Provide the [X, Y] coordinate of the cell's center where the given text is located.  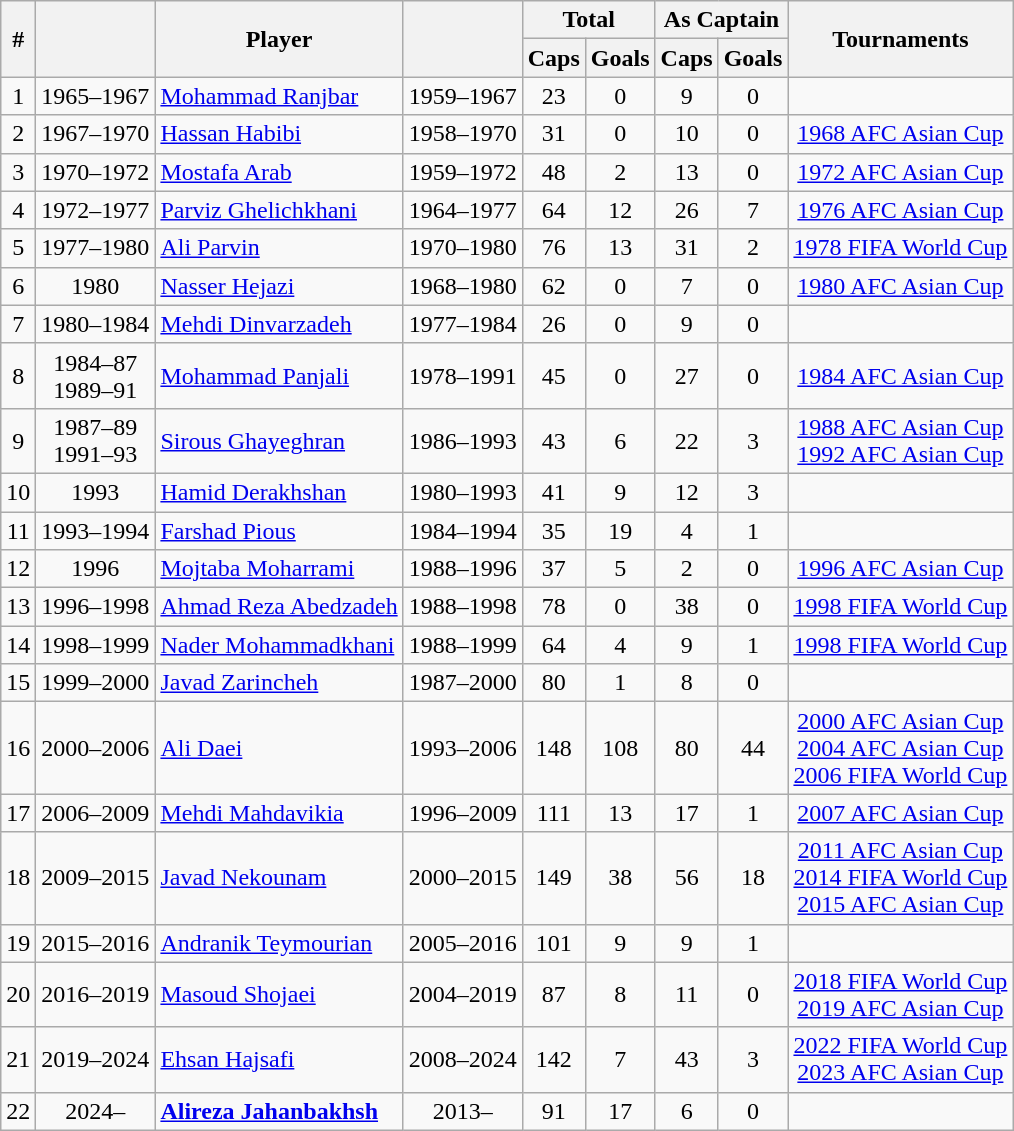
76 [554, 248]
16 [18, 748]
1965–1967 [96, 96]
1988–1999 [462, 645]
Sirous Ghayeghran [279, 440]
Nader Mohammadkhani [279, 645]
Hamid Derakhshan [279, 492]
Javad Zarincheh [279, 683]
14 [18, 645]
149 [554, 878]
1959–1972 [462, 172]
Mehdi Dinvarzadeh [279, 324]
Tournaments [900, 39]
1996 [96, 569]
48 [554, 172]
1970–1972 [96, 172]
1993–2006 [462, 748]
21 [18, 1060]
Javad Nekounam [279, 878]
1987–2000 [462, 683]
1972 AFC Asian Cup [900, 172]
2006–2009 [96, 813]
Nasser Hejazi [279, 286]
Hassan Habibi [279, 134]
2000–2006 [96, 748]
1984 AFC Asian Cup [900, 376]
1998–1999 [96, 645]
1996–1998 [96, 607]
20 [18, 994]
1968 AFC Asian Cup [900, 134]
148 [554, 748]
2024– [96, 1111]
2015–2016 [96, 943]
1976 AFC Asian Cup [900, 210]
1980 AFC Asian Cup [900, 286]
37 [554, 569]
1967–1970 [96, 134]
2004–2019 [462, 994]
Ali Daei [279, 748]
1978–1991 [462, 376]
2022 FIFA World Cup2023 AFC Asian Cup [900, 1060]
2005–2016 [462, 943]
Parviz Ghelichkhani [279, 210]
2007 AFC Asian Cup [900, 813]
2000 AFC Asian Cup 2004 AFC Asian Cup 2006 FIFA World Cup [900, 748]
2009–2015 [96, 878]
108 [620, 748]
2011 AFC Asian Cup2014 FIFA World Cup2015 AFC Asian Cup [900, 878]
Andranik Teymourian [279, 943]
87 [554, 994]
1996–2009 [462, 813]
1958–1970 [462, 134]
Ali Parvin [279, 248]
91 [554, 1111]
101 [554, 943]
78 [554, 607]
1993–1994 [96, 531]
142 [554, 1060]
1988 AFC Asian Cup 1992 AFC Asian Cup [900, 440]
56 [686, 878]
Ahmad Reza Abedzadeh [279, 607]
2018 FIFA World Cup2019 AFC Asian Cup [900, 994]
1964–1977 [462, 210]
Mehdi Mahdavikia [279, 813]
44 [753, 748]
# [18, 39]
2019–2024 [96, 1060]
1980–1993 [462, 492]
2013– [462, 1111]
Mohammad Ranjbar [279, 96]
15 [18, 683]
2008–2024 [462, 1060]
62 [554, 286]
1996 AFC Asian Cup [900, 569]
45 [554, 376]
111 [554, 813]
1980–1984 [96, 324]
1984–1994 [462, 531]
Total [588, 20]
1977–1984 [462, 324]
As Captain [722, 20]
1980 [96, 286]
1970–1980 [462, 248]
2016–2019 [96, 994]
1988–1996 [462, 569]
1972–1977 [96, 210]
Mohammad Panjali [279, 376]
Mostafa Arab [279, 172]
41 [554, 492]
Mojtaba Moharrami [279, 569]
1977–1980 [96, 248]
1999–2000 [96, 683]
1993 [96, 492]
Player [279, 39]
1978 FIFA World Cup [900, 248]
1959–1967 [462, 96]
23 [554, 96]
1968–1980 [462, 286]
1987–891991–93 [96, 440]
Farshad Pious [279, 531]
Ehsan Hajsafi [279, 1060]
35 [554, 531]
2000–2015 [462, 878]
Masoud Shojaei [279, 994]
Alireza Jahanbakhsh [279, 1111]
1986–1993 [462, 440]
1988–1998 [462, 607]
1984–871989–91 [96, 376]
27 [686, 376]
